For the text-containing cell, return its midpoint in (x, y) coordinate format. 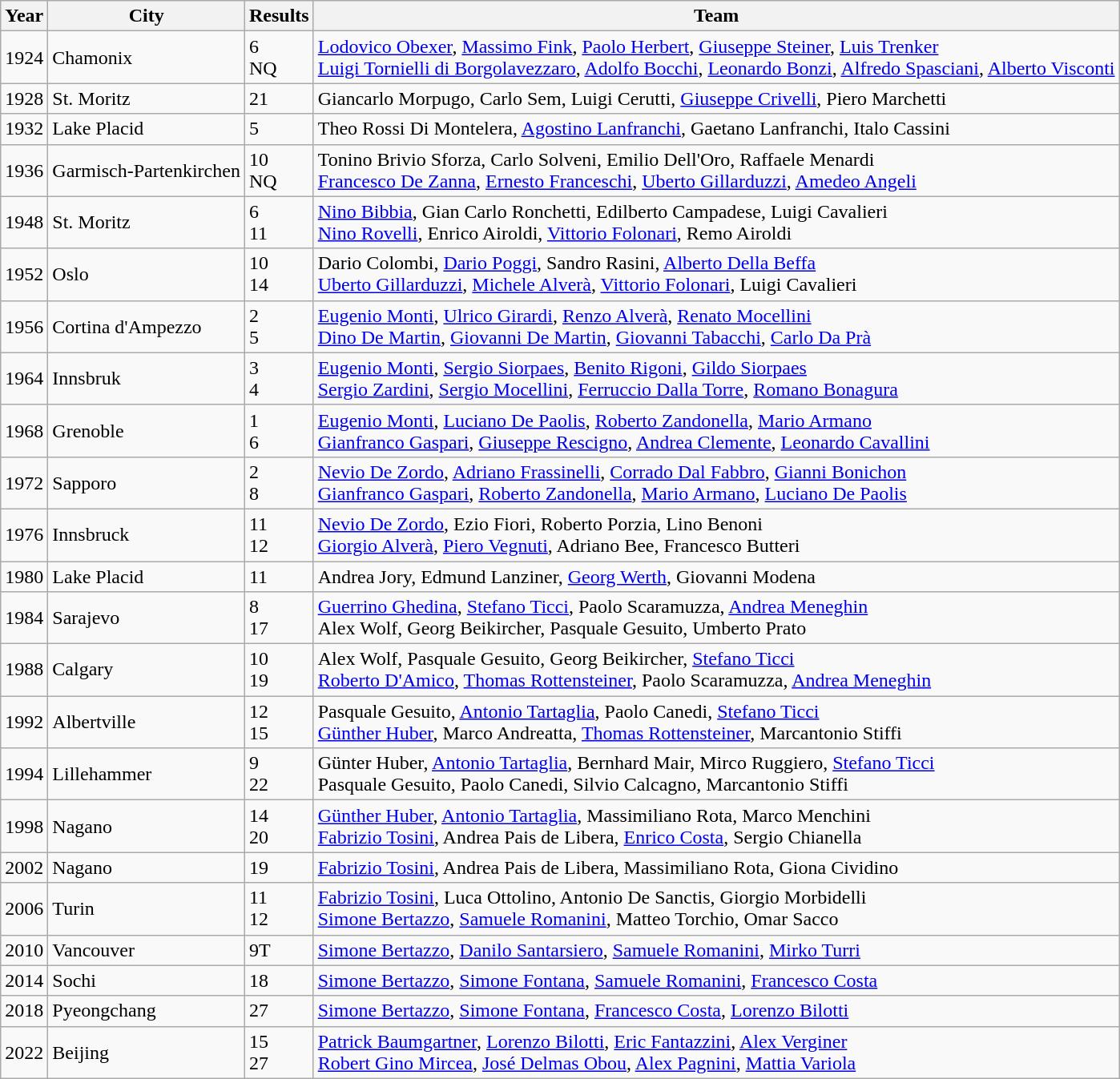
10NQ (279, 170)
Pasquale Gesuito, Antonio Tartaglia, Paolo Canedi, Stefano TicciGünther Huber, Marco Andreatta, Thomas Rottensteiner, Marcantonio Stiffi (716, 723)
Vancouver (147, 950)
1980 (24, 576)
Fabrizio Tosini, Andrea Pais de Libera, Massimiliano Rota, Giona Cividino (716, 868)
1992 (24, 723)
1952 (24, 274)
817 (279, 618)
Cortina d'Ampezzo (147, 327)
1936 (24, 170)
Turin (147, 908)
Alex Wolf, Pasquale Gesuito, Georg Beikircher, Stefano TicciRoberto D'Amico, Thomas Rottensteiner, Paolo Scaramuzza, Andrea Meneghin (716, 670)
19 (279, 868)
2010 (24, 950)
Calgary (147, 670)
2018 (24, 1011)
Giancarlo Morpugo, Carlo Sem, Luigi Cerutti, Giuseppe Crivelli, Piero Marchetti (716, 99)
1527 (279, 1053)
Günther Huber, Antonio Tartaglia, Massimiliano Rota, Marco MenchiniFabrizio Tosini, Andrea Pais de Libera, Enrico Costa, Sergio Chianella (716, 827)
1014 (279, 274)
611 (279, 223)
18 (279, 980)
Theo Rossi Di Montelera, Agostino Lanfranchi, Gaetano Lanfranchi, Italo Cassini (716, 129)
Sarajevo (147, 618)
1984 (24, 618)
Simone Bertazzo, Simone Fontana, Francesco Costa, Lorenzo Bilotti (716, 1011)
Patrick Baumgartner, Lorenzo Bilotti, Eric Fantazzini, Alex VerginerRobert Gino Mircea, José Delmas Obou, Alex Pagnini, Mattia Variola (716, 1053)
21 (279, 99)
Year (24, 16)
1420 (279, 827)
1972 (24, 482)
Innsbruck (147, 535)
1994 (24, 774)
Albertville (147, 723)
Eugenio Monti, Luciano De Paolis, Roberto Zandonella, Mario ArmanoGianfranco Gaspari, Giuseppe Rescigno, Andrea Clemente, Leonardo Cavallini (716, 431)
1976 (24, 535)
Innsbruk (147, 378)
Sapporo (147, 482)
Pyeongchang (147, 1011)
Andrea Jory, Edmund Lanziner, Georg Werth, Giovanni Modena (716, 576)
Chamonix (147, 58)
Günter Huber, Antonio Tartaglia, Bernhard Mair, Mirco Ruggiero, Stefano TicciPasquale Gesuito, Paolo Canedi, Silvio Calcagno, Marcantonio Stiffi (716, 774)
2002 (24, 868)
Sochi (147, 980)
1019 (279, 670)
1968 (24, 431)
Oslo (147, 274)
Team (716, 16)
Simone Bertazzo, Simone Fontana, Samuele Romanini, Francesco Costa (716, 980)
27 (279, 1011)
5 (279, 129)
Lillehammer (147, 774)
1956 (24, 327)
1998 (24, 827)
1932 (24, 129)
1215 (279, 723)
2014 (24, 980)
Fabrizio Tosini, Luca Ottolino, Antonio De Sanctis, Giorgio MorbidelliSimone Bertazzo, Samuele Romanini, Matteo Torchio, Omar Sacco (716, 908)
1924 (24, 58)
2 8 (279, 482)
Beijing (147, 1053)
Dario Colombi, Dario Poggi, Sandro Rasini, Alberto Della Beffa Uberto Gillarduzzi, Michele Alverà, Vittorio Folonari, Luigi Cavalieri (716, 274)
922 (279, 774)
2006 (24, 908)
1948 (24, 223)
1988 (24, 670)
6 NQ (279, 58)
11 (279, 576)
2022 (24, 1053)
Nevio De Zordo, Ezio Fiori, Roberto Porzia, Lino BenoniGiorgio Alverà, Piero Vegnuti, Adriano Bee, Francesco Butteri (716, 535)
Nevio De Zordo, Adriano Frassinelli, Corrado Dal Fabbro, Gianni BonichonGianfranco Gaspari, Roberto Zandonella, Mario Armano, Luciano De Paolis (716, 482)
1 6 (279, 431)
Tonino Brivio Sforza, Carlo Solveni, Emilio Dell'Oro, Raffaele MenardiFrancesco De Zanna, Ernesto Franceschi, Uberto Gillarduzzi, Amedeo Angeli (716, 170)
Nino Bibbia, Gian Carlo Ronchetti, Edilberto Campadese, Luigi Cavalieri Nino Rovelli, Enrico Airoldi, Vittorio Folonari, Remo Airoldi (716, 223)
Grenoble (147, 431)
Simone Bertazzo, Danilo Santarsiero, Samuele Romanini, Mirko Turri (716, 950)
Eugenio Monti, Sergio Siorpaes, Benito Rigoni, Gildo SiorpaesSergio Zardini, Sergio Mocellini, Ferruccio Dalla Torre, Romano Bonagura (716, 378)
Results (279, 16)
Guerrino Ghedina, Stefano Ticci, Paolo Scaramuzza, Andrea MeneghinAlex Wolf, Georg Beikircher, Pasquale Gesuito, Umberto Prato (716, 618)
1928 (24, 99)
City (147, 16)
2 5 (279, 327)
9T (279, 950)
Garmisch-Partenkirchen (147, 170)
3 4 (279, 378)
Eugenio Monti, Ulrico Girardi, Renzo Alverà, Renato MocelliniDino De Martin, Giovanni De Martin, Giovanni Tabacchi, Carlo Da Prà (716, 327)
1964 (24, 378)
